Locate the cell with the specified text and output its (x, y) center coordinate. 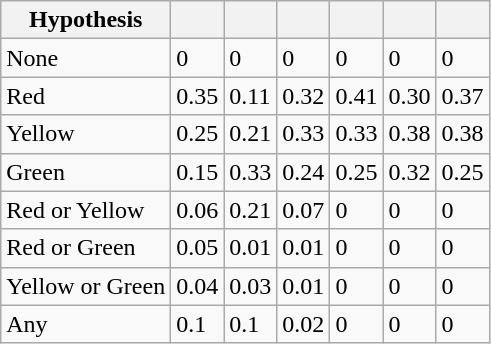
Yellow (86, 134)
Red or Yellow (86, 210)
Red (86, 96)
0.05 (198, 248)
0.02 (304, 324)
0.11 (250, 96)
0.35 (198, 96)
0.06 (198, 210)
None (86, 58)
0.41 (356, 96)
0.15 (198, 172)
Yellow or Green (86, 286)
0.03 (250, 286)
Green (86, 172)
0.04 (198, 286)
0.07 (304, 210)
0.30 (410, 96)
Red or Green (86, 248)
Hypothesis (86, 20)
Any (86, 324)
0.37 (462, 96)
0.24 (304, 172)
